Detect which cell encompasses the target text, then output its (X, Y) center coordinate. 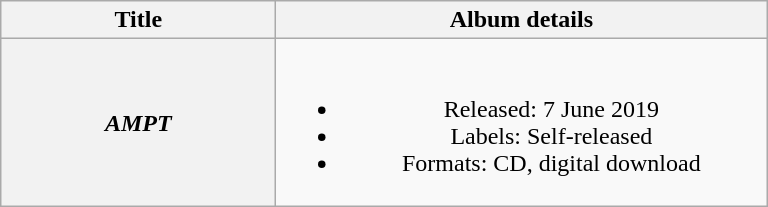
Title (138, 20)
Released: 7 June 2019Labels: Self-releasedFormats: CD, digital download (522, 122)
AMPT (138, 122)
Album details (522, 20)
